From the cell containing the given text, extract its center point as [x, y] coordinate. 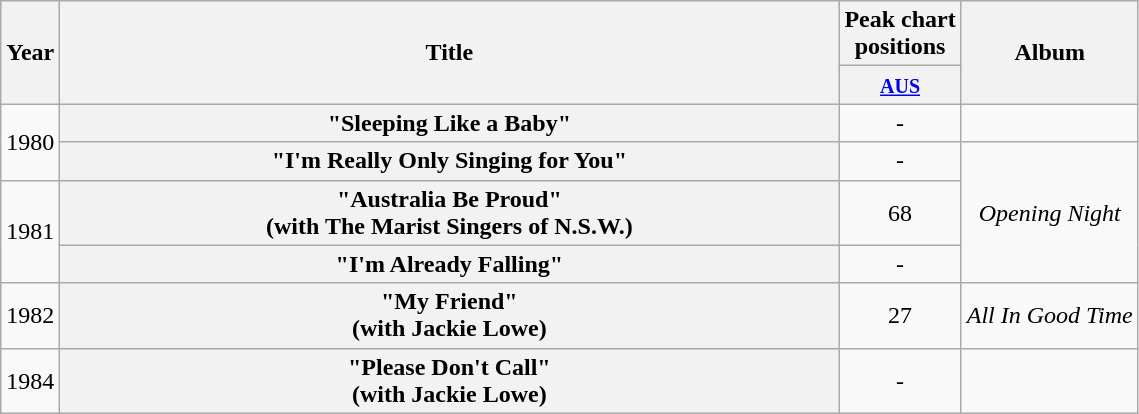
Title [450, 52]
1981 [30, 232]
"My Friend" (with Jackie Lowe) [450, 316]
"Australia Be Proud" (with The Marist Singers of N.S.W.) [450, 212]
Peak chartpositions [900, 34]
68 [900, 212]
"I'm Already Falling" [450, 264]
27 [900, 316]
AUS [900, 85]
Album [1050, 52]
Opening Night [1050, 212]
"I'm Really Only Singing for You" [450, 161]
"Please Don't Call" (with Jackie Lowe) [450, 380]
1984 [30, 380]
Year [30, 52]
1980 [30, 142]
"Sleeping Like a Baby" [450, 123]
All In Good Time [1050, 316]
1982 [30, 316]
